Find where the given text appears and provide that cell's center as [x, y] coordinate. 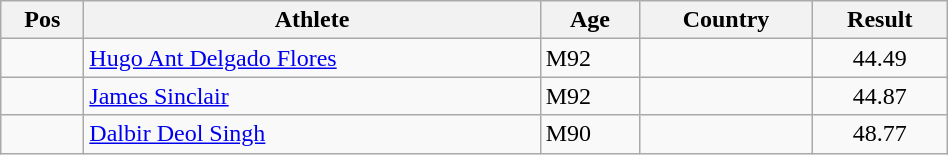
Dalbir Deol Singh [312, 134]
Country [726, 20]
Athlete [312, 20]
James Sinclair [312, 96]
Hugo Ant Delgado Flores [312, 58]
Age [590, 20]
44.87 [880, 96]
Result [880, 20]
44.49 [880, 58]
48.77 [880, 134]
Pos [42, 20]
M90 [590, 134]
